Detect which cell encompasses the target text, then output its [x, y] center coordinate. 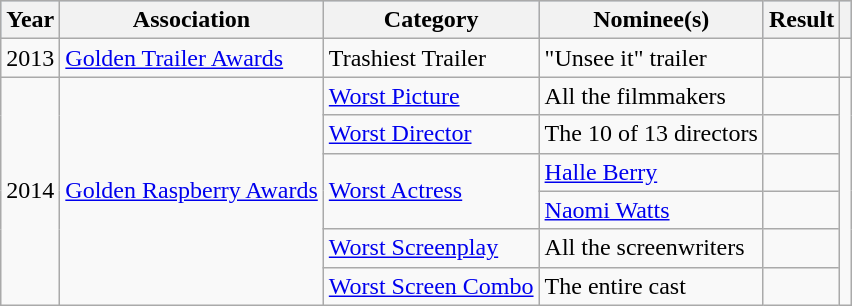
The 10 of 13 directors [651, 134]
Worst Picture [431, 96]
Result [801, 20]
Category [431, 20]
Worst Screenplay [431, 248]
"Unsee it" trailer [651, 58]
Halle Berry [651, 172]
2014 [30, 191]
Naomi Watts [651, 210]
Worst Screen Combo [431, 286]
Association [192, 20]
Golden Trailer Awards [192, 58]
All the screenwriters [651, 248]
Trashiest Trailer [431, 58]
2013 [30, 58]
Worst Actress [431, 191]
Worst Director [431, 134]
All the filmmakers [651, 96]
Golden Raspberry Awards [192, 191]
Year [30, 20]
Nominee(s) [651, 20]
The entire cast [651, 286]
